From the cell containing the given text, extract its center point as (X, Y) coordinate. 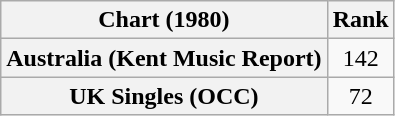
72 (360, 96)
Australia (Kent Music Report) (164, 58)
Chart (1980) (164, 20)
UK Singles (OCC) (164, 96)
142 (360, 58)
Rank (360, 20)
